From the cell containing the given text, extract its center point as [X, Y] coordinate. 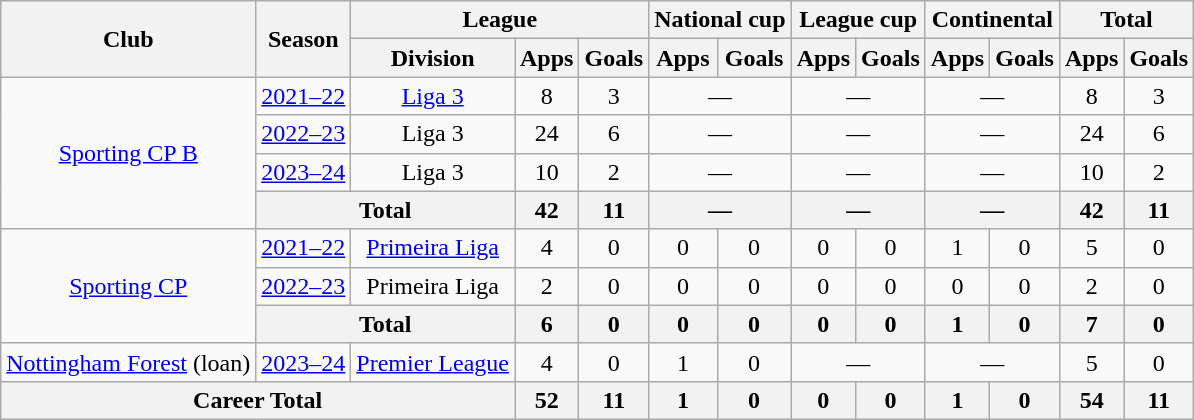
Season [304, 39]
Premier League [433, 362]
National cup [720, 20]
League cup [858, 20]
Sporting CP B [128, 153]
7 [1091, 324]
Nottingham Forest (loan) [128, 362]
League [500, 20]
52 [546, 400]
Division [433, 58]
Continental [992, 20]
Club [128, 39]
Career Total [258, 400]
Sporting CP [128, 286]
54 [1091, 400]
